Find where the given text appears and provide that cell's center as (X, Y) coordinate. 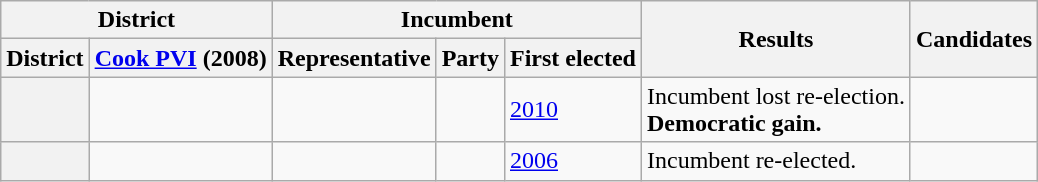
Incumbent (456, 20)
First elected (572, 58)
2010 (572, 110)
Representative (354, 58)
Candidates (974, 39)
Incumbent lost re-election.Democratic gain. (776, 110)
Results (776, 39)
Incumbent re-elected. (776, 161)
2006 (572, 161)
Party (470, 58)
Cook PVI (2008) (180, 58)
